From the cell containing the given text, extract its center point as (x, y) coordinate. 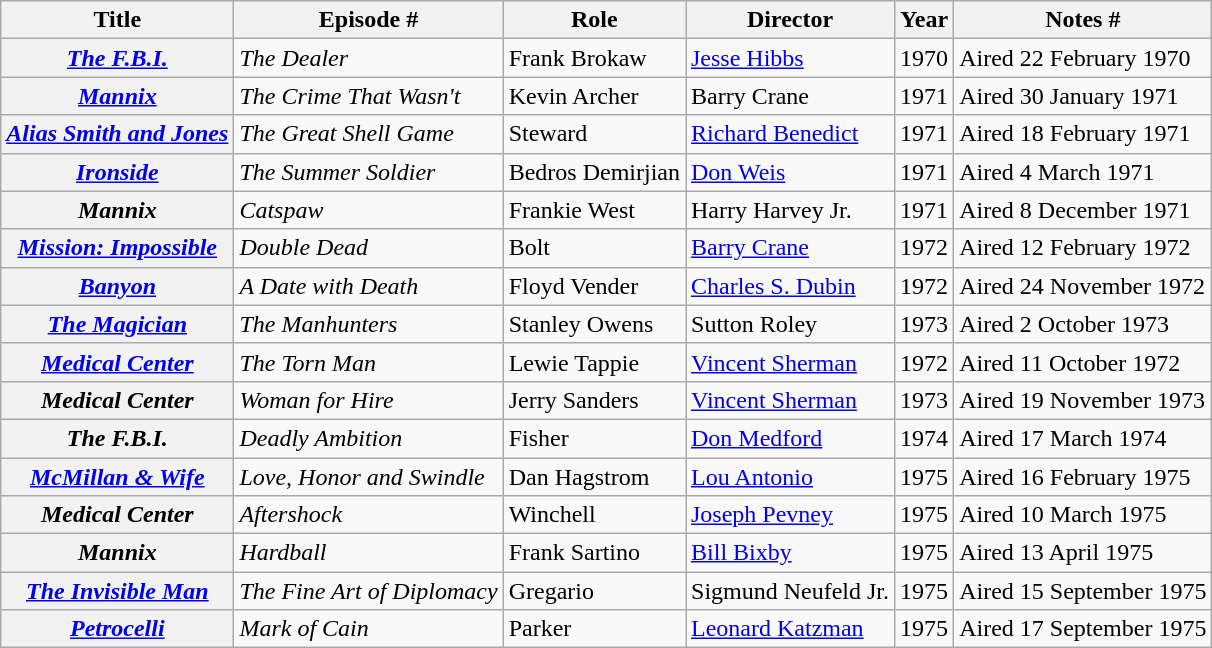
Lou Antonio (790, 477)
Aired 4 March 1971 (1083, 172)
Aired 2 October 1973 (1083, 324)
Year (924, 20)
The Crime That Wasn't (368, 96)
Deadly Ambition (368, 438)
Steward (594, 134)
Gregario (594, 591)
Aftershock (368, 515)
Frank Sartino (594, 553)
Episode # (368, 20)
Aired 15 September 1975 (1083, 591)
Frankie West (594, 210)
The Torn Man (368, 362)
Harry Harvey Jr. (790, 210)
Sigmund Neufeld Jr. (790, 591)
Jesse Hibbs (790, 58)
1970 (924, 58)
Title (118, 20)
Aired 18 February 1971 (1083, 134)
Notes # (1083, 20)
Richard Benedict (790, 134)
Catspaw (368, 210)
Aired 22 February 1970 (1083, 58)
The Invisible Man (118, 591)
The Magician (118, 324)
Parker (594, 629)
Floyd Vender (594, 286)
Sutton Roley (790, 324)
Aired 30 January 1971 (1083, 96)
The Manhunters (368, 324)
Winchell (594, 515)
Woman for Hire (368, 400)
Aired 11 October 1972 (1083, 362)
Aired 17 September 1975 (1083, 629)
Dan Hagstrom (594, 477)
Mark of Cain (368, 629)
Leonard Katzman (790, 629)
A Date with Death (368, 286)
Double Dead (368, 248)
Bill Bixby (790, 553)
McMillan & Wife (118, 477)
Aired 17 March 1974 (1083, 438)
The Summer Soldier (368, 172)
Mission: Impossible (118, 248)
Aired 8 December 1971 (1083, 210)
Aired 16 February 1975 (1083, 477)
Petrocelli (118, 629)
Ironside (118, 172)
Love, Honor and Swindle (368, 477)
Frank Brokaw (594, 58)
Don Weis (790, 172)
The Fine Art of Diplomacy (368, 591)
Bolt (594, 248)
Bedros Demirjian (594, 172)
Banyon (118, 286)
Hardball (368, 553)
Stanley Owens (594, 324)
Aired 24 November 1972 (1083, 286)
Joseph Pevney (790, 515)
The Great Shell Game (368, 134)
1974 (924, 438)
Aired 19 November 1973 (1083, 400)
Aired 10 March 1975 (1083, 515)
Jerry Sanders (594, 400)
Aired 13 April 1975 (1083, 553)
Kevin Archer (594, 96)
The Dealer (368, 58)
Director (790, 20)
Fisher (594, 438)
Role (594, 20)
Don Medford (790, 438)
Charles S. Dubin (790, 286)
Lewie Tappie (594, 362)
Alias Smith and Jones (118, 134)
Aired 12 February 1972 (1083, 248)
